Locate the cell with the specified text and output its [X, Y] center coordinate. 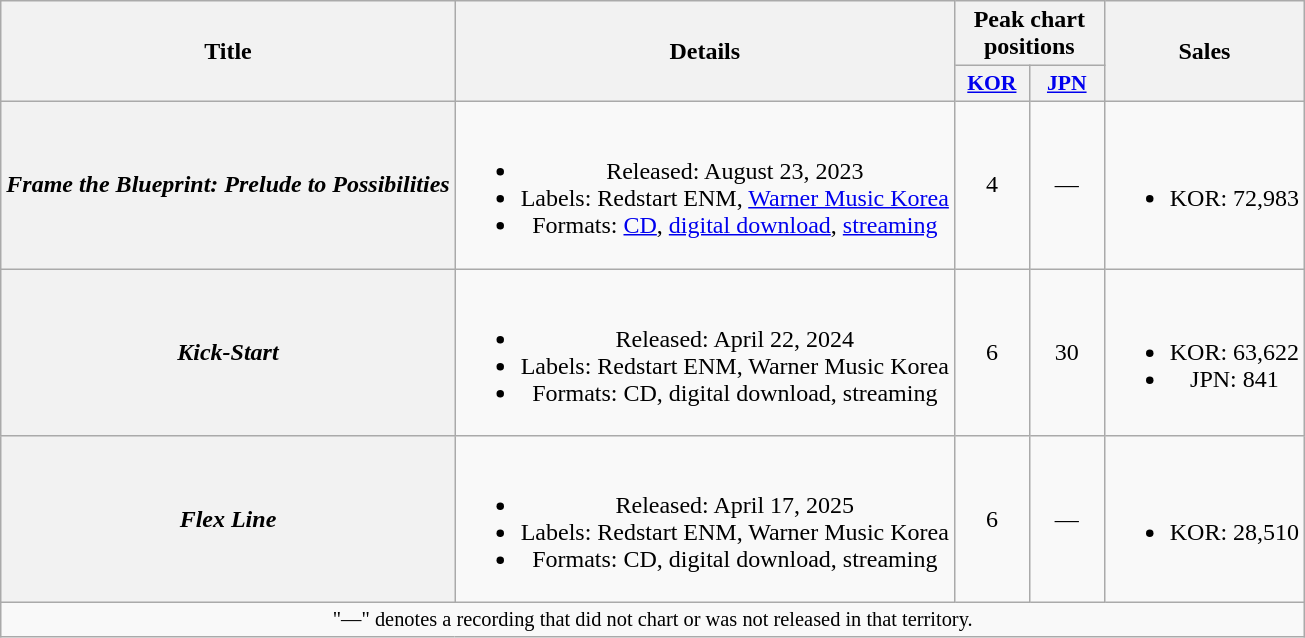
Sales [1204, 52]
KOR: 72,983 [1204, 184]
KOR: 28,510 [1204, 520]
Kick-Start [228, 352]
Released: April 22, 2024Labels: Redstart ENM, Warner Music KoreaFormats: CD, digital download, streaming [704, 352]
Details [704, 52]
Peak chart positions [1029, 34]
Frame the Blueprint: Prelude to Possibilities [228, 184]
30 [1066, 352]
KOR: 63,622JPN: 841 [1204, 352]
JPN [1066, 84]
Released: August 23, 2023Labels: Redstart ENM, Warner Music KoreaFormats: CD, digital download, streaming [704, 184]
4 [992, 184]
Released: April 17, 2025Labels: Redstart ENM, Warner Music KoreaFormats: CD, digital download, streaming [704, 520]
Title [228, 52]
Flex Line [228, 520]
"—" denotes a recording that did not chart or was not released in that territory. [653, 620]
KOR [992, 84]
